Determine the (X, Y) coordinate at the center of the cell enclosing the given text.  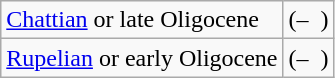
Rupelian or early Oligocene (142, 58)
Chattian or late Oligocene (142, 20)
